Capture the cell that displays the provided text and extract its [x, y] central coordinate. 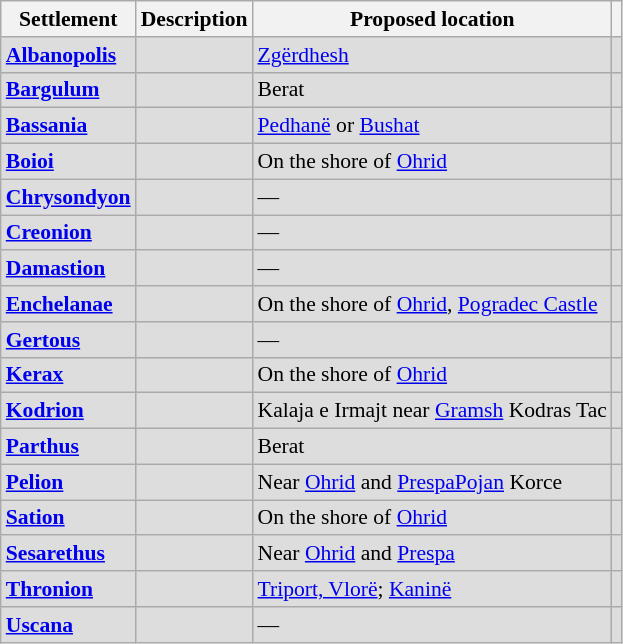
Kodrion [68, 411]
Kerax [68, 375]
Bargulum [68, 90]
Gertous [68, 340]
Albanopolis [68, 55]
Boioi [68, 162]
Pelion [68, 482]
On the shore of Ohrid, Pogradec Castle [432, 304]
Near Ohrid and Prespa [432, 554]
Sation [68, 518]
Proposed location [432, 19]
Zgërdhesh [432, 55]
Chrysondyon [68, 197]
Kalaja e Irmajt near Gramsh Kodras Tac [432, 411]
Enchelanae [68, 304]
Damastion [68, 269]
Uscana [68, 625]
Settlement [68, 19]
Near Ohrid and PrespaPojan Korce [432, 482]
Description [194, 19]
Parthus [68, 447]
Thronion [68, 589]
Bassania [68, 126]
Triport, Vlorë; Kaninë [432, 589]
Pedhanë or Bushat [432, 126]
Sesarethus [68, 554]
Creonion [68, 233]
